For the text-containing cell, return its midpoint in (x, y) coordinate format. 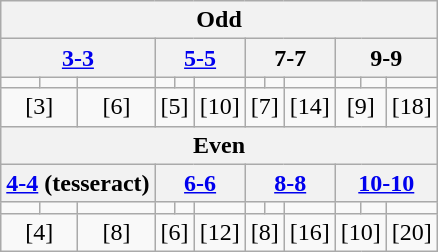
10-10 (386, 183)
[3] (40, 107)
8-8 (290, 183)
[5] (174, 107)
Odd (220, 20)
[7] (264, 107)
[16] (310, 232)
6-6 (200, 183)
Even (220, 145)
[18] (412, 107)
[4] (40, 232)
[12] (220, 232)
[20] (412, 232)
7-7 (290, 58)
3-3 (78, 58)
[9] (360, 107)
[14] (310, 107)
9-9 (386, 58)
4-4 (tesseract) (78, 183)
5-5 (200, 58)
